Capture the cell that displays the provided text and extract its [X, Y] central coordinate. 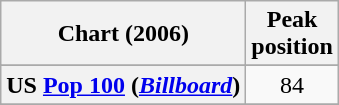
Peakposition [292, 34]
US Pop 100 (Billboard) [124, 85]
84 [292, 85]
Chart (2006) [124, 34]
